Pinpoint the cell where the given text exists, returning its [x, y] midpoint coordinate. 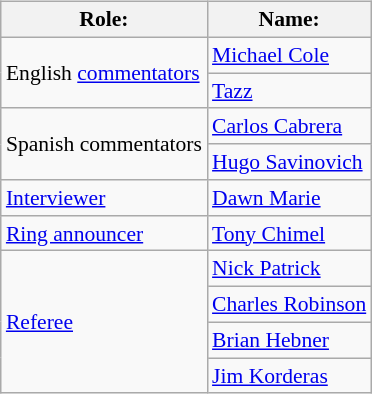
English commentators [104, 72]
Referee [104, 322]
Ring announcer [104, 233]
Charles Robinson [289, 305]
Tazz [289, 91]
Brian Hebner [289, 340]
Tony Chimel [289, 233]
Dawn Marie [289, 198]
Role: [104, 20]
Hugo Savinovich [289, 162]
Michael Cole [289, 55]
Interviewer [104, 198]
Nick Patrick [289, 269]
Spanish commentators [104, 144]
Jim Korderas [289, 376]
Carlos Cabrera [289, 126]
Name: [289, 20]
